From the cell containing the given text, extract its center point as [X, Y] coordinate. 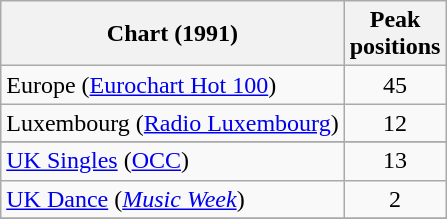
45 [395, 85]
Chart (1991) [172, 34]
2 [395, 199]
Peakpositions [395, 34]
Luxembourg (Radio Luxembourg) [172, 123]
UK Singles (OCC) [172, 161]
UK Dance (Music Week) [172, 199]
Europe (Eurochart Hot 100) [172, 85]
13 [395, 161]
12 [395, 123]
